Locate the cell with the specified text and output its (X, Y) center coordinate. 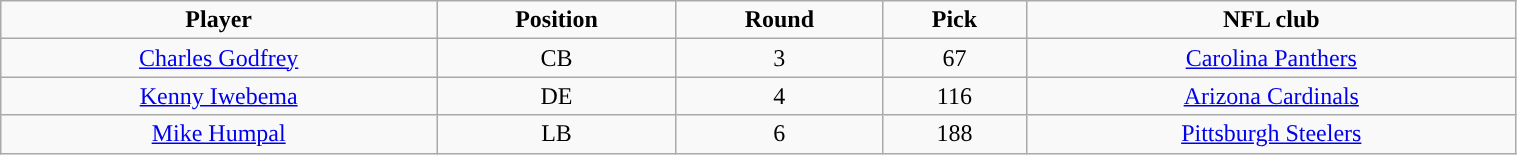
6 (779, 134)
Carolina Panthers (1272, 58)
116 (954, 96)
188 (954, 134)
Charles Godfrey (219, 58)
67 (954, 58)
Mike Humpal (219, 134)
Round (779, 20)
LB (557, 134)
NFL club (1272, 20)
3 (779, 58)
Position (557, 20)
4 (779, 96)
Kenny Iwebema (219, 96)
Pick (954, 20)
CB (557, 58)
DE (557, 96)
Player (219, 20)
Arizona Cardinals (1272, 96)
Pittsburgh Steelers (1272, 134)
